Return [X, Y] of the center of cell containing provided text 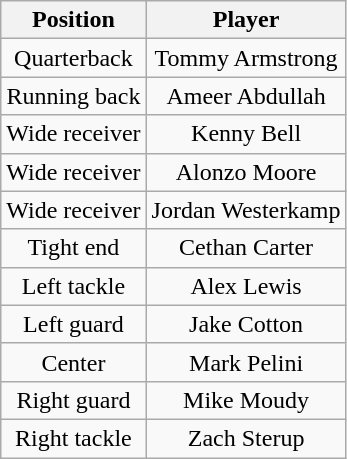
Zach Sterup [246, 438]
Center [74, 362]
Alonzo Moore [246, 172]
Kenny Bell [246, 134]
Tight end [74, 248]
Right guard [74, 400]
Quarterback [74, 58]
Left tackle [74, 286]
Position [74, 20]
Right tackle [74, 438]
Tommy Armstrong [246, 58]
Mark Pelini [246, 362]
Alex Lewis [246, 286]
Ameer Abdullah [246, 96]
Running back [74, 96]
Player [246, 20]
Jordan Westerkamp [246, 210]
Jake Cotton [246, 324]
Mike Moudy [246, 400]
Cethan Carter [246, 248]
Left guard [74, 324]
